Locate the cell with the specified text and output its [x, y] center coordinate. 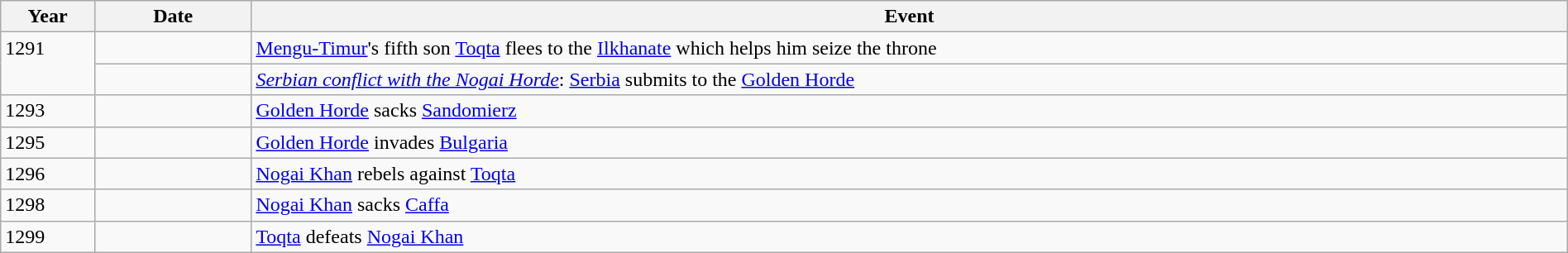
Year [48, 17]
1299 [48, 236]
Toqta defeats Nogai Khan [910, 236]
1295 [48, 142]
Serbian conflict with the Nogai Horde: Serbia submits to the Golden Horde [910, 79]
Date [172, 17]
Nogai Khan sacks Caffa [910, 205]
Mengu-Timur's fifth son Toqta flees to the Ilkhanate which helps him seize the throne [910, 48]
Event [910, 17]
1298 [48, 205]
Nogai Khan rebels against Toqta [910, 174]
Golden Horde invades Bulgaria [910, 142]
Golden Horde sacks Sandomierz [910, 111]
1293 [48, 111]
1291 [48, 64]
1296 [48, 174]
